Detect which cell encompasses the target text, then output its [x, y] center coordinate. 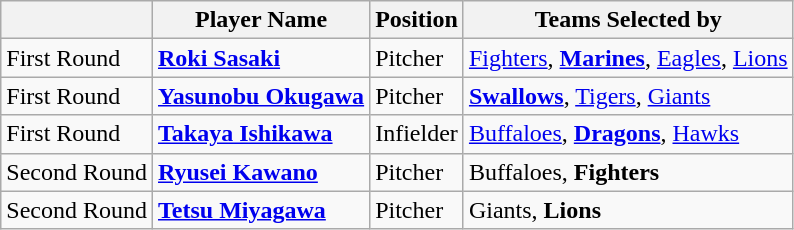
Roki Sasaki [260, 58]
Player Name [260, 20]
Infielder [417, 134]
Teams Selected by [628, 20]
Ryusei Kawano [260, 172]
Buffaloes, Fighters [628, 172]
Tetsu Miyagawa [260, 210]
Giants, Lions [628, 210]
Fighters, Marines, Eagles, Lions [628, 58]
Buffaloes, Dragons, Hawks [628, 134]
Takaya Ishikawa [260, 134]
Yasunobu Okugawa [260, 96]
Swallows, Tigers, Giants [628, 96]
Position [417, 20]
